Provide the (X, Y) coordinate of the cell's center where the given text is located.  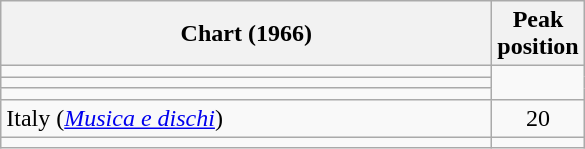
Italy (Musica e dischi) (246, 118)
Chart (1966) (246, 34)
Peakposition (538, 34)
20 (538, 118)
